Provide the (x, y) coordinate of the cell's center where the given text is located.  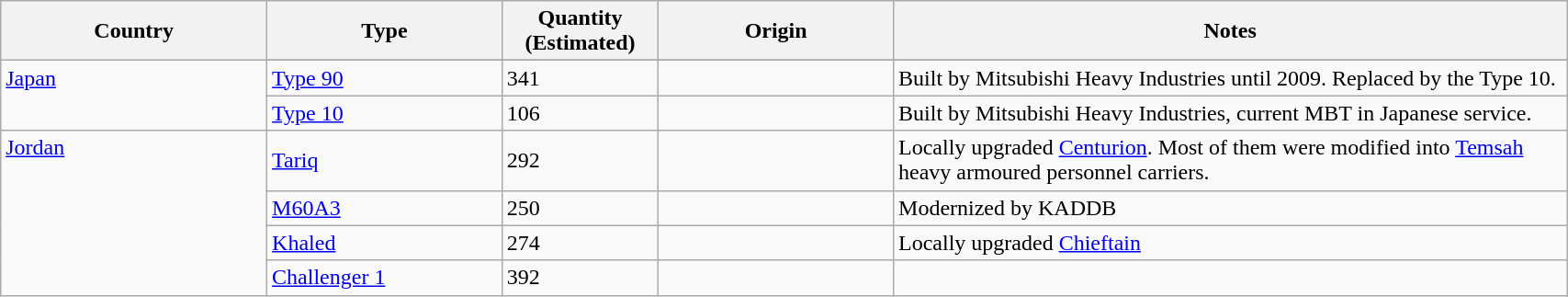
292 (580, 160)
Jordan (134, 213)
274 (580, 243)
Challenger 1 (385, 278)
M60A3 (385, 208)
Quantity (Estimated) (580, 31)
Type (385, 31)
392 (580, 278)
Type 10 (385, 113)
Type 90 (385, 78)
Tariq (385, 160)
Locally upgraded Chieftain (1231, 243)
341 (580, 78)
Japan (134, 96)
106 (580, 113)
Origin (776, 31)
Notes (1231, 31)
Modernized by KADDB (1231, 208)
Country (134, 31)
Built by Mitsubishi Heavy Industries until 2009. Replaced by the Type 10. (1231, 78)
250 (580, 208)
Built by Mitsubishi Heavy Industries, current MBT in Japanese service. (1231, 113)
Khaled (385, 243)
Locally upgraded Centurion. Most of them were modified into Temsah heavy armoured personnel carriers. (1231, 160)
